Pinpoint the cell where the given text exists, returning its [x, y] midpoint coordinate. 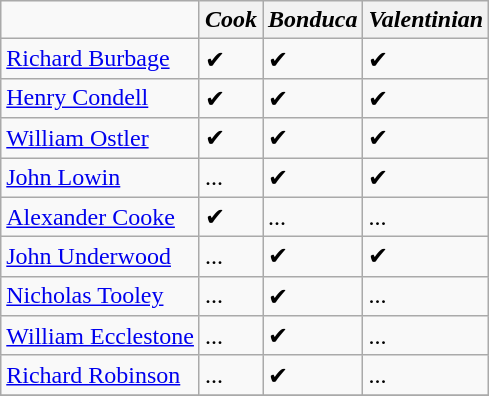
Richard Robinson [100, 375]
Henry Condell [100, 98]
William Ostler [100, 138]
Alexander Cooke [100, 217]
Valentinian [426, 20]
Cook [230, 20]
William Ecclestone [100, 336]
John Underwood [100, 257]
John Lowin [100, 178]
Nicholas Tooley [100, 296]
Richard Burbage [100, 59]
Bonduca [313, 20]
